Locate the cell with the specified text and output its [x, y] center coordinate. 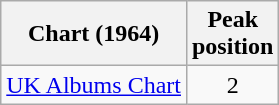
Peakposition [232, 34]
UK Albums Chart [94, 85]
Chart (1964) [94, 34]
2 [232, 85]
